Scan for the cell matching the given text and deliver its [X, Y] coordinate at center. 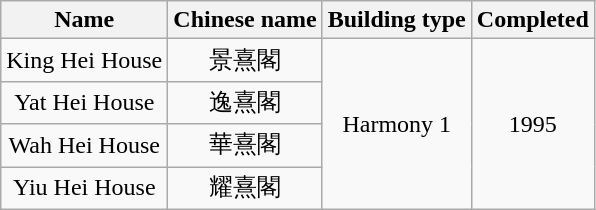
Wah Hei House [84, 146]
King Hei House [84, 60]
耀熹閣 [245, 188]
Yat Hei House [84, 102]
景熹閣 [245, 60]
逸熹閣 [245, 102]
1995 [532, 124]
Chinese name [245, 20]
Completed [532, 20]
華熹閣 [245, 146]
Harmony 1 [396, 124]
Yiu Hei House [84, 188]
Building type [396, 20]
Name [84, 20]
